For the text-containing cell, return its midpoint in (X, Y) coordinate format. 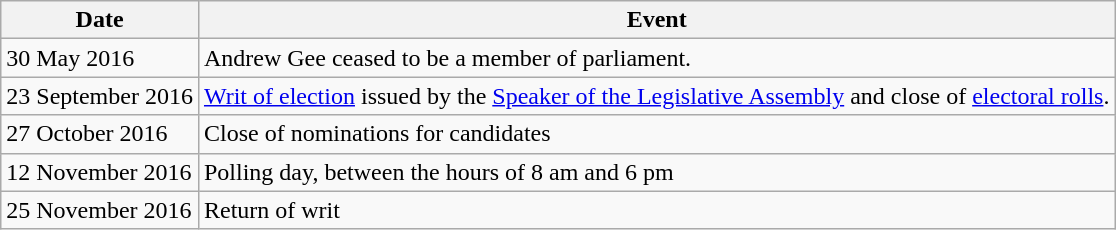
30 May 2016 (100, 58)
Event (656, 20)
Writ of election issued by the Speaker of the Legislative Assembly and close of electoral rolls. (656, 96)
12 November 2016 (100, 172)
Date (100, 20)
Close of nominations for candidates (656, 134)
25 November 2016 (100, 210)
Return of writ (656, 210)
Andrew Gee ceased to be a member of parliament. (656, 58)
Polling day, between the hours of 8 am and 6 pm (656, 172)
27 October 2016 (100, 134)
23 September 2016 (100, 96)
